Return (x, y) of the center of cell containing provided text 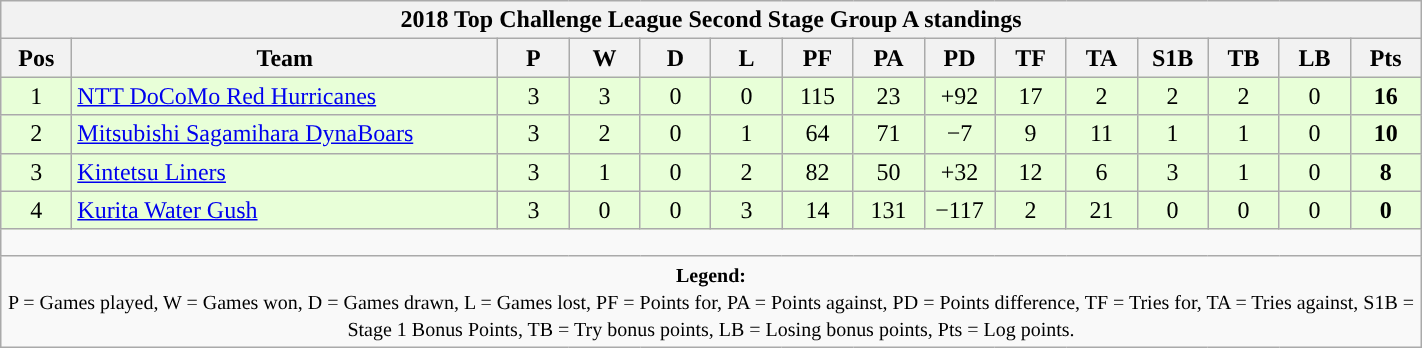
PD (960, 58)
4 (36, 210)
50 (888, 172)
14 (818, 210)
Pts (1386, 58)
115 (818, 96)
2018 Top Challenge League Second Stage Group A standings (711, 20)
16 (1386, 96)
Pos (36, 58)
−117 (960, 210)
Mitsubishi Sagamihara DynaBoars (285, 134)
NTT DoCoMo Red Hurricanes (285, 96)
12 (1030, 172)
Kurita Water Gush (285, 210)
23 (888, 96)
P (534, 58)
TF (1030, 58)
Team (285, 58)
TA (1102, 58)
9 (1030, 134)
TB (1244, 58)
21 (1102, 210)
71 (888, 134)
PF (818, 58)
64 (818, 134)
D (676, 58)
6 (1102, 172)
W (604, 58)
8 (1386, 172)
S1B (1172, 58)
131 (888, 210)
+32 (960, 172)
LB (1314, 58)
PA (888, 58)
82 (818, 172)
−7 (960, 134)
17 (1030, 96)
+92 (960, 96)
Kintetsu Liners (285, 172)
10 (1386, 134)
L (746, 58)
11 (1102, 134)
